Output the [X, Y] coordinate of the center of the cell containing the given text.  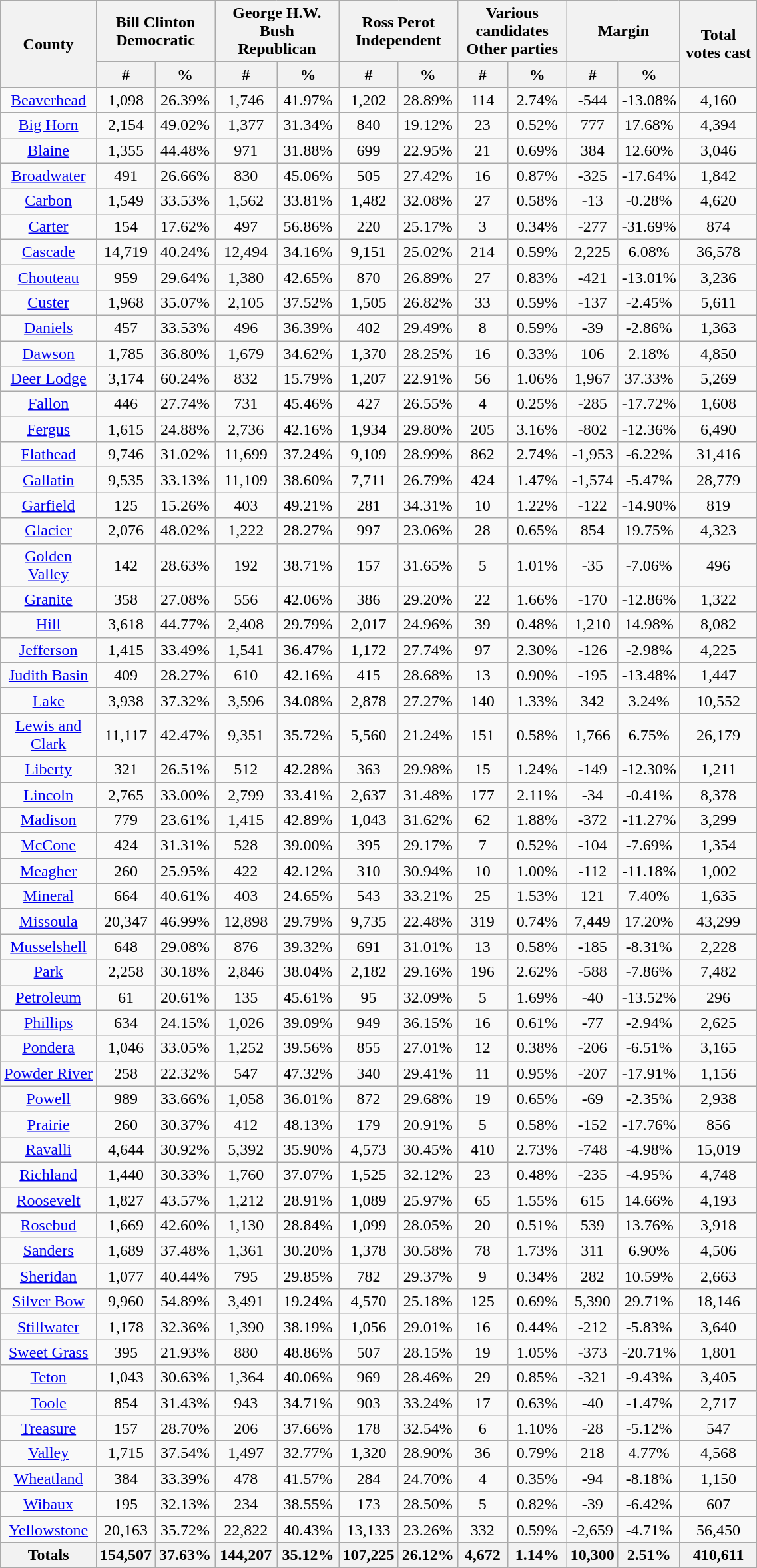
8,378 [718, 794]
Sanders [49, 1251]
-17.91% [648, 1073]
28.70% [185, 1428]
33.00% [185, 794]
25 [482, 896]
-6.51% [648, 1048]
1,077 [125, 1276]
9 [482, 1276]
10,552 [718, 700]
121 [593, 896]
35.90% [308, 1149]
321 [125, 769]
28.91% [308, 1200]
1,497 [246, 1453]
-6.22% [648, 455]
-28 [593, 1428]
1,827 [125, 1200]
1.55% [537, 1200]
39.32% [308, 947]
2,799 [246, 794]
22,822 [246, 1529]
48.02% [185, 531]
Richland [49, 1175]
40.44% [185, 1276]
3,596 [246, 700]
3,618 [125, 625]
36.15% [427, 1023]
-7.06% [648, 565]
691 [369, 947]
2,938 [718, 1099]
28.99% [427, 455]
-31.69% [648, 226]
2.18% [648, 354]
2.30% [537, 650]
-6.42% [648, 1504]
Big Horn [49, 125]
42.89% [308, 820]
26.82% [427, 302]
-122 [593, 505]
-13 [593, 201]
30.20% [308, 1251]
36.39% [308, 328]
12.60% [648, 150]
65 [482, 1200]
44.48% [185, 150]
42.28% [308, 769]
830 [246, 176]
27.42% [427, 176]
1,320 [369, 1453]
446 [125, 404]
1,361 [246, 1251]
24.70% [427, 1479]
5,611 [718, 302]
31.48% [427, 794]
Sheridan [49, 1276]
1,635 [718, 896]
56,450 [718, 1529]
-8.31% [648, 947]
37.33% [648, 379]
30.45% [427, 1149]
40.06% [308, 1378]
22.95% [427, 150]
0.95% [537, 1073]
-373 [593, 1352]
11,109 [246, 480]
Wheatland [49, 1479]
Garfield [49, 505]
7 [482, 846]
4,160 [718, 100]
17.20% [648, 921]
872 [369, 1099]
97 [482, 650]
21.24% [427, 735]
415 [369, 675]
-2.98% [648, 650]
1,380 [246, 277]
Silver Bow [49, 1302]
Broadwater [49, 176]
29.68% [427, 1099]
1,801 [718, 1352]
-13.08% [648, 100]
8,082 [718, 625]
Petroleum [49, 997]
284 [369, 1479]
0.85% [537, 1378]
478 [246, 1479]
-372 [593, 820]
41.57% [308, 1479]
4,644 [125, 1149]
29.20% [427, 599]
-4.71% [648, 1529]
Glacier [49, 531]
0.63% [537, 1403]
3,491 [246, 1302]
22.48% [427, 921]
0.35% [537, 1479]
358 [125, 599]
47.32% [308, 1073]
1.24% [537, 769]
1,098 [125, 100]
26.89% [427, 277]
4,620 [718, 201]
1,505 [369, 302]
2,663 [718, 1276]
11,117 [125, 735]
34.16% [308, 252]
1,715 [125, 1453]
25.97% [427, 1200]
1.22% [537, 505]
-170 [593, 599]
5,390 [593, 1302]
6.90% [648, 1251]
7,449 [593, 921]
-13.48% [648, 675]
20.61% [185, 997]
135 [246, 997]
1,322 [718, 599]
4,506 [718, 1251]
11 [482, 1073]
-12.30% [648, 769]
15 [482, 769]
-69 [593, 1099]
1,056 [369, 1327]
-206 [593, 1048]
220 [369, 226]
1,967 [593, 379]
0.38% [537, 1048]
648 [125, 947]
0.61% [537, 1023]
1,364 [246, 1378]
-104 [593, 846]
192 [246, 565]
32.13% [185, 1504]
4,573 [369, 1149]
29.85% [308, 1276]
332 [482, 1529]
29.80% [427, 429]
615 [593, 1200]
Lewis and Clark [49, 735]
Golden Valley [49, 565]
49.21% [308, 505]
664 [125, 896]
Jefferson [49, 650]
1.14% [537, 1555]
Teton [49, 1378]
1,679 [246, 354]
17 [482, 1403]
29 [482, 1378]
19.12% [427, 125]
30.33% [185, 1175]
-12.36% [648, 429]
32.54% [427, 1428]
28.05% [427, 1226]
15,019 [718, 1149]
427 [369, 404]
33.21% [427, 896]
989 [125, 1099]
1,212 [246, 1200]
33.13% [185, 480]
281 [369, 505]
21 [482, 150]
25.18% [427, 1302]
40.24% [185, 252]
Flathead [49, 455]
28.84% [308, 1226]
Margin [623, 31]
154 [125, 226]
33.24% [427, 1403]
205 [482, 429]
Carter [49, 226]
37.24% [308, 455]
1,785 [125, 354]
6.08% [648, 252]
457 [125, 328]
2,625 [718, 1023]
45.61% [308, 997]
36 [482, 1453]
-13.52% [648, 997]
195 [125, 1504]
2,017 [369, 625]
2,717 [718, 1403]
4,225 [718, 650]
31.88% [308, 150]
4,850 [718, 354]
2,846 [246, 972]
9,535 [125, 480]
832 [246, 379]
42.06% [308, 599]
-5.47% [648, 480]
Treasure [49, 1428]
3,405 [718, 1378]
2,765 [125, 794]
24.88% [185, 429]
Meagher [49, 871]
48.13% [308, 1124]
12,494 [246, 252]
3,938 [125, 700]
-207 [593, 1073]
-2,659 [593, 1529]
1,046 [125, 1048]
Custer [49, 302]
5,269 [718, 379]
Judith Basin [49, 675]
1,541 [246, 650]
4,193 [718, 1200]
3,046 [718, 150]
3 [482, 226]
33.39% [185, 1479]
491 [125, 176]
45.46% [308, 404]
78 [482, 1251]
-212 [593, 1327]
114 [482, 100]
1.73% [537, 1251]
-1,953 [593, 455]
31.62% [427, 820]
-285 [593, 404]
497 [246, 226]
-4.95% [648, 1175]
1,440 [125, 1175]
2,182 [369, 972]
40.61% [185, 896]
-235 [593, 1175]
30.63% [185, 1378]
-421 [593, 277]
61 [125, 997]
30.92% [185, 1149]
21.93% [185, 1352]
971 [246, 150]
6.75% [648, 735]
42.60% [185, 1226]
32.36% [185, 1327]
2,408 [246, 625]
-4.98% [648, 1149]
610 [246, 675]
24.15% [185, 1023]
1,058 [246, 1099]
-2.35% [648, 1099]
25.02% [427, 252]
45.06% [308, 176]
-748 [593, 1149]
777 [593, 125]
1,178 [125, 1327]
819 [718, 505]
0.87% [537, 176]
28.63% [185, 565]
1,669 [125, 1226]
39.09% [308, 1023]
Pondera [49, 1048]
1.88% [537, 820]
173 [369, 1504]
48.86% [308, 1352]
33.41% [308, 794]
33.66% [185, 1099]
-17.64% [648, 176]
0.33% [537, 354]
McCone [49, 846]
1,355 [125, 150]
4,570 [369, 1302]
27.01% [427, 1048]
Valley [49, 1453]
33.05% [185, 1048]
35.07% [185, 302]
258 [125, 1073]
9,109 [369, 455]
28.50% [427, 1504]
107,225 [369, 1555]
282 [593, 1276]
43.57% [185, 1200]
37.63% [185, 1555]
31.02% [185, 455]
10.59% [648, 1276]
512 [246, 769]
2,228 [718, 947]
32.09% [427, 997]
3,174 [125, 379]
30.58% [427, 1251]
319 [482, 921]
556 [246, 599]
Chouteau [49, 277]
36.01% [308, 1099]
12 [482, 1048]
1,562 [246, 201]
41.97% [308, 100]
410 [482, 1149]
1.66% [537, 599]
-5.83% [648, 1327]
9,351 [246, 735]
-195 [593, 675]
22 [482, 599]
36.80% [185, 354]
0.90% [537, 675]
607 [718, 1504]
1,549 [125, 201]
37.52% [308, 302]
-544 [593, 100]
39 [482, 625]
3,236 [718, 277]
1,002 [718, 871]
-8.18% [648, 1479]
2,878 [369, 700]
38.71% [308, 565]
-77 [593, 1023]
943 [246, 1403]
-152 [593, 1124]
24.65% [308, 896]
0.83% [537, 277]
-2.86% [648, 328]
26.55% [427, 404]
1,615 [125, 429]
Rosebud [49, 1226]
37.54% [185, 1453]
997 [369, 531]
1,211 [718, 769]
56 [482, 379]
28.90% [427, 1453]
-325 [593, 176]
1.06% [537, 379]
23.26% [427, 1529]
17.68% [648, 125]
3.16% [537, 429]
30.94% [427, 871]
1,207 [369, 379]
Park [49, 972]
-11.27% [648, 820]
4,394 [718, 125]
29.49% [427, 328]
28,779 [718, 480]
-35 [593, 565]
4.77% [648, 1453]
9,960 [125, 1302]
1,150 [718, 1479]
29.16% [427, 972]
876 [246, 947]
1,968 [125, 302]
296 [718, 997]
-802 [593, 429]
1.01% [537, 565]
311 [593, 1251]
29.17% [427, 846]
505 [369, 176]
-321 [593, 1378]
-9.43% [648, 1378]
9,735 [369, 921]
Ross PerotIndependent [398, 31]
855 [369, 1048]
Gallatin [49, 480]
30.37% [185, 1124]
1,689 [125, 1251]
23.06% [427, 531]
38.04% [308, 972]
795 [246, 1276]
35.12% [308, 1555]
840 [369, 125]
1,746 [246, 100]
2.73% [537, 1149]
731 [246, 404]
14.66% [648, 1200]
25.95% [185, 871]
-20.71% [648, 1352]
507 [369, 1352]
144,207 [246, 1555]
2,076 [125, 531]
1,766 [593, 735]
1,842 [718, 176]
Ravalli [49, 1149]
539 [593, 1226]
-7.69% [648, 846]
31.01% [427, 947]
1,099 [369, 1226]
1,525 [369, 1175]
1,447 [718, 675]
3,640 [718, 1327]
39.56% [308, 1048]
-277 [593, 226]
8 [482, 328]
779 [125, 820]
1,934 [369, 429]
43,299 [718, 921]
1,156 [718, 1073]
-1.47% [648, 1403]
20.91% [427, 1124]
-2.94% [648, 1023]
Daniels [49, 328]
-137 [593, 302]
782 [369, 1276]
25.17% [427, 226]
1,202 [369, 100]
1,354 [718, 846]
1,026 [246, 1023]
34.71% [308, 1403]
44.77% [185, 625]
7,482 [718, 972]
Beaverhead [49, 100]
22.32% [185, 1073]
634 [125, 1023]
10,300 [593, 1555]
9,746 [125, 455]
1.10% [537, 1428]
3,165 [718, 1048]
4,748 [718, 1175]
106 [593, 354]
31,416 [718, 455]
26.39% [185, 100]
880 [246, 1352]
-588 [593, 972]
1,252 [246, 1048]
36,578 [718, 252]
2,637 [369, 794]
-94 [593, 1479]
310 [369, 871]
Powder River [49, 1073]
1.47% [537, 480]
56.86% [308, 226]
-149 [593, 769]
-0.41% [648, 794]
-5.12% [648, 1428]
37.66% [308, 1428]
342 [593, 700]
7,711 [369, 480]
870 [369, 277]
Lincoln [49, 794]
29.98% [427, 769]
Mineral [49, 896]
26.12% [427, 1555]
29.64% [185, 277]
27.27% [427, 700]
46.99% [185, 921]
9,151 [369, 252]
29.71% [648, 1302]
1,089 [369, 1200]
179 [369, 1124]
218 [593, 1453]
1,363 [718, 328]
-185 [593, 947]
3,299 [718, 820]
20,163 [125, 1529]
1,760 [246, 1175]
Fallon [49, 404]
32.77% [308, 1453]
528 [246, 846]
409 [125, 675]
3.24% [648, 700]
28.68% [427, 675]
14,719 [125, 252]
386 [369, 599]
-17.72% [648, 404]
42.47% [185, 735]
38.19% [308, 1327]
Toole [49, 1403]
1.69% [537, 997]
31.31% [185, 846]
0.79% [537, 1453]
26.66% [185, 176]
1,390 [246, 1327]
2,736 [246, 429]
Total votes cast [718, 44]
Powell [49, 1099]
543 [369, 896]
422 [246, 871]
3,918 [718, 1226]
Sweet Grass [49, 1352]
33.81% [308, 201]
-34 [593, 794]
29.37% [427, 1276]
-126 [593, 650]
31.65% [427, 565]
County [49, 44]
151 [482, 735]
4,568 [718, 1453]
2.11% [537, 794]
874 [718, 226]
856 [718, 1124]
142 [125, 565]
38.55% [308, 1504]
214 [482, 252]
Prairie [49, 1124]
Cascade [49, 252]
903 [369, 1403]
27.08% [185, 599]
28.15% [427, 1352]
1,210 [593, 625]
31.34% [308, 125]
37.48% [185, 1251]
0.25% [537, 404]
Deer Lodge [49, 379]
-112 [593, 871]
Carbon [49, 201]
0.82% [537, 1504]
-0.28% [648, 201]
1,378 [369, 1251]
Hill [49, 625]
20,347 [125, 921]
26,179 [718, 735]
1,172 [369, 650]
24.96% [427, 625]
15.79% [308, 379]
38.60% [308, 480]
28 [482, 531]
2,225 [593, 252]
Yellowstone [49, 1529]
-12.86% [648, 599]
62 [482, 820]
40.43% [308, 1529]
699 [369, 150]
12,898 [246, 921]
949 [369, 1023]
28.25% [427, 354]
36.47% [308, 650]
32.12% [427, 1175]
7.40% [648, 896]
18,146 [718, 1302]
862 [482, 455]
1,482 [369, 201]
177 [482, 794]
959 [125, 277]
-11.18% [648, 871]
60.24% [185, 379]
-13.01% [648, 277]
Missoula [49, 921]
4,323 [718, 531]
154,507 [125, 1555]
17.62% [185, 226]
1.00% [537, 871]
196 [482, 972]
234 [246, 1504]
1,608 [718, 404]
Fergus [49, 429]
Blaine [49, 150]
Liberty [49, 769]
11,699 [246, 455]
1,370 [369, 354]
6 [482, 1428]
34.08% [308, 700]
5,560 [369, 735]
140 [482, 700]
19.24% [308, 1302]
2.62% [537, 972]
2,105 [246, 302]
29.01% [427, 1327]
23.61% [185, 820]
30.18% [185, 972]
1,222 [246, 531]
Phillips [49, 1023]
14.98% [648, 625]
412 [246, 1124]
-7.86% [648, 972]
33 [482, 302]
George H.W. BushRepublican [277, 31]
28.46% [427, 1378]
-2.45% [648, 302]
1,377 [246, 125]
19.75% [648, 531]
2,154 [125, 125]
1.53% [537, 896]
Lake [49, 700]
2.51% [648, 1555]
Musselshell [49, 947]
33.49% [185, 650]
-17.76% [648, 1124]
31.43% [185, 1403]
1,130 [246, 1226]
Granite [49, 599]
22.91% [427, 379]
26.51% [185, 769]
29.41% [427, 1073]
20 [482, 1226]
37.07% [308, 1175]
34.62% [308, 354]
34.31% [427, 505]
410,611 [718, 1555]
26.79% [427, 480]
Wibaux [49, 1504]
Totals [49, 1555]
-14.90% [648, 505]
Roosevelt [49, 1200]
29.08% [185, 947]
Bill ClintonDemocratic [155, 31]
42.12% [308, 871]
37.32% [185, 700]
0.51% [537, 1226]
13.76% [648, 1226]
-1,574 [593, 480]
5,392 [246, 1149]
Stillwater [49, 1327]
340 [369, 1073]
0.44% [537, 1327]
1.05% [537, 1352]
Dawson [49, 354]
95 [369, 997]
39.00% [308, 846]
54.89% [185, 1302]
Various candidatesOther parties [512, 31]
2,258 [125, 972]
4,672 [482, 1555]
206 [246, 1428]
42.65% [308, 277]
15.26% [185, 505]
1.33% [537, 700]
402 [369, 328]
0.74% [537, 921]
13,133 [369, 1529]
32.08% [427, 201]
6,490 [718, 429]
969 [369, 1378]
Madison [49, 820]
28.89% [427, 100]
178 [369, 1428]
49.02% [185, 125]
363 [369, 769]
